Find where the given text appears and provide that cell's center as [X, Y] coordinate. 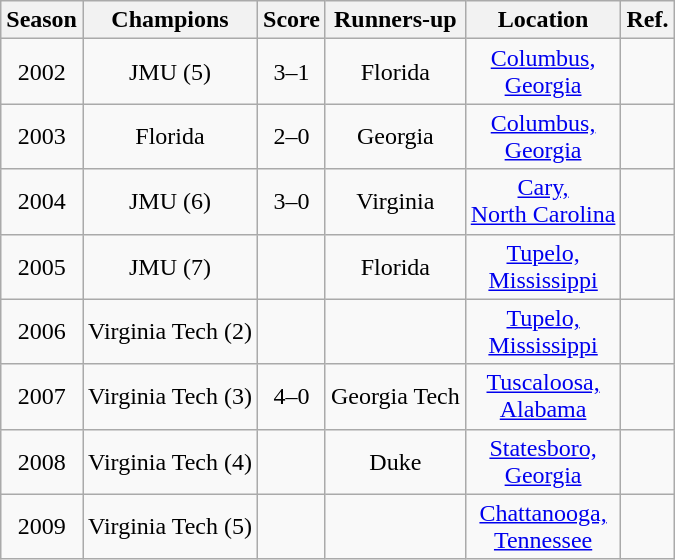
4–0 [292, 396]
Statesboro,Georgia [543, 462]
2002 [42, 72]
Duke [395, 462]
2003 [42, 136]
Score [292, 20]
Georgia Tech [395, 396]
2007 [42, 396]
2–0 [292, 136]
Ref. [648, 20]
Georgia [395, 136]
Runners-up [395, 20]
2005 [42, 266]
Chattanooga,Tennessee [543, 526]
2004 [42, 202]
Season [42, 20]
Virginia Tech (3) [170, 396]
Virginia Tech (5) [170, 526]
2006 [42, 332]
Virginia Tech (4) [170, 462]
2008 [42, 462]
3–1 [292, 72]
Champions [170, 20]
JMU (6) [170, 202]
Virginia [395, 202]
Location [543, 20]
Virginia Tech (2) [170, 332]
JMU (5) [170, 72]
3–0 [292, 202]
2009 [42, 526]
Cary,North Carolina [543, 202]
JMU (7) [170, 266]
Tuscaloosa,Alabama [543, 396]
